From the cell containing the given text, extract its center point as [X, Y] coordinate. 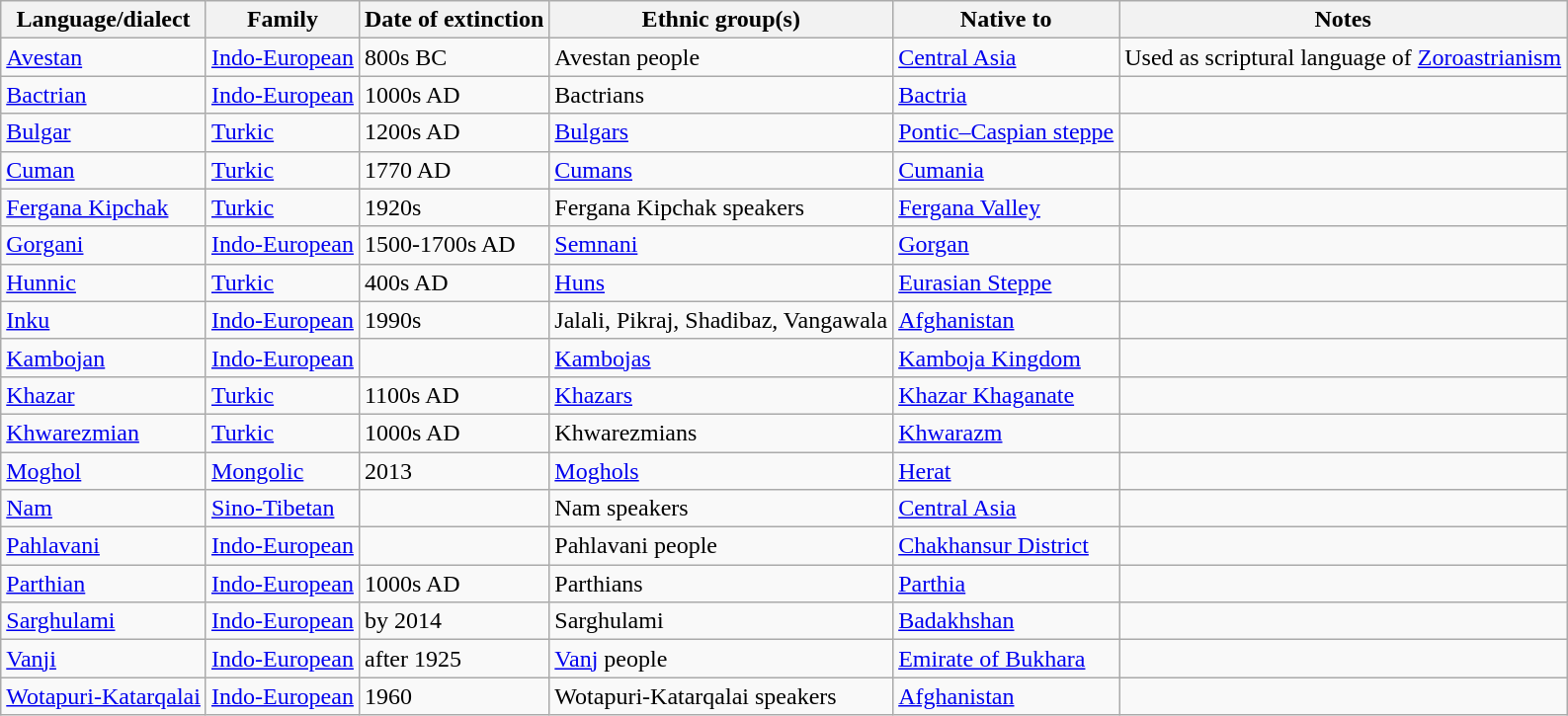
Khwarezmian [104, 433]
Vanji [104, 659]
Parthian [104, 584]
Herat [1006, 471]
Bulgars [721, 132]
Khwarazm [1006, 433]
Notes [1344, 20]
1990s [454, 320]
Khazars [721, 395]
Jalali, Pikraj, Shadibaz, Vangawala [721, 320]
Emirate of Bukhara [1006, 659]
1500-1700s AD [454, 245]
1100s AD [454, 395]
Native to [1006, 20]
Huns [721, 282]
Date of extinction [454, 20]
Bactrian [104, 95]
Badakhshan [1006, 621]
Moghols [721, 471]
Mongolic [283, 471]
Fergana Kipchak speakers [721, 207]
Family [283, 20]
2013 [454, 471]
Cumania [1006, 170]
Parthia [1006, 584]
Used as scriptural language of Zoroastrianism [1344, 57]
Kamboja Kingdom [1006, 358]
Semnani [721, 245]
Moghol [104, 471]
Parthians [721, 584]
Kambojas [721, 358]
Avestan [104, 57]
Gorgan [1006, 245]
Nam speakers [721, 509]
Bactrians [721, 95]
1200s AD [454, 132]
by 2014 [454, 621]
1770 AD [454, 170]
Eurasian Steppe [1006, 282]
Fergana Kipchak [104, 207]
Khazar Khaganate [1006, 395]
Bulgar [104, 132]
Gorgani [104, 245]
Inku [104, 320]
after 1925 [454, 659]
Fergana Valley [1006, 207]
Hunnic [104, 282]
Pahlavani [104, 546]
Sino-Tibetan [283, 509]
800s BC [454, 57]
Vanj people [721, 659]
Avestan people [721, 57]
Kambojan [104, 358]
Wotapuri-Katarqalai [104, 696]
Khazar [104, 395]
Cumans [721, 170]
Cuman [104, 170]
400s AD [454, 282]
Pontic–Caspian steppe [1006, 132]
Pahlavani people [721, 546]
Wotapuri-Katarqalai speakers [721, 696]
Language/dialect [104, 20]
1920s [454, 207]
Bactria [1006, 95]
1960 [454, 696]
Chakhansur District [1006, 546]
Ethnic group(s) [721, 20]
Nam [104, 509]
Khwarezmians [721, 433]
